Capture the cell that displays the provided text and extract its (X, Y) central coordinate. 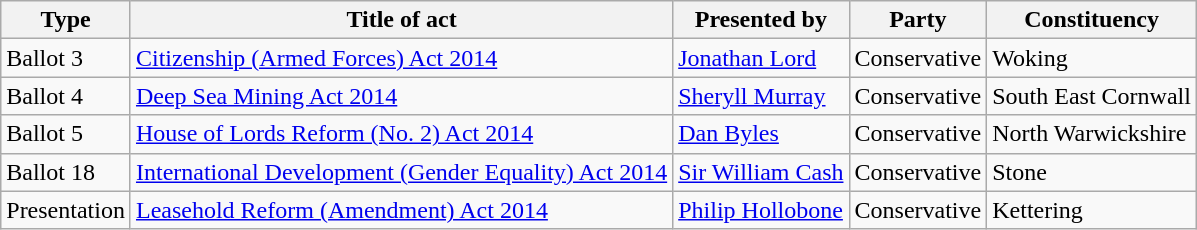
Ballot 5 (66, 134)
Title of act (401, 20)
Party (918, 20)
House of Lords Reform (No. 2) Act 2014 (401, 134)
Citizenship (Armed Forces) Act 2014 (401, 58)
Deep Sea Mining Act 2014 (401, 96)
Kettering (1092, 210)
Leasehold Reform (Amendment) Act 2014 (401, 210)
Presentation (66, 210)
Presented by (761, 20)
Ballot 18 (66, 172)
Stone (1092, 172)
Sheryll Murray (761, 96)
South East Cornwall (1092, 96)
Ballot 4 (66, 96)
Woking (1092, 58)
Jonathan Lord (761, 58)
Constituency (1092, 20)
Philip Hollobone (761, 210)
Ballot 3 (66, 58)
International Development (Gender Equality) Act 2014 (401, 172)
Dan Byles (761, 134)
Type (66, 20)
North Warwickshire (1092, 134)
Sir William Cash (761, 172)
